Find where the given text appears and provide that cell's center as [X, Y] coordinate. 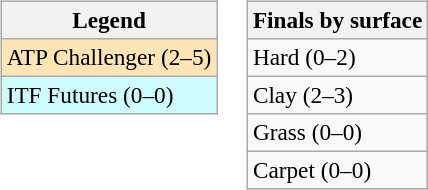
Hard (0–2) [337, 57]
Carpet (0–0) [337, 171]
ATP Challenger (2–5) [108, 57]
Grass (0–0) [337, 133]
Finals by surface [337, 20]
Clay (2–3) [337, 95]
Legend [108, 20]
ITF Futures (0–0) [108, 95]
